Identify which cell holds the provided text, then report its [x, y] central coordinate. 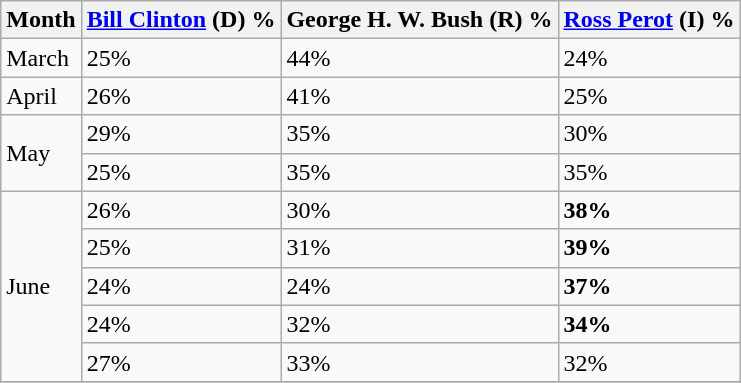
33% [420, 362]
Bill Clinton (D) % [181, 20]
27% [181, 362]
March [41, 58]
37% [649, 286]
29% [181, 134]
Ross Perot (I) % [649, 20]
34% [649, 324]
39% [649, 248]
May [41, 153]
44% [420, 58]
41% [420, 96]
38% [649, 210]
George H. W. Bush (R) % [420, 20]
April [41, 96]
31% [420, 248]
Month [41, 20]
June [41, 286]
